Pinpoint the cell where the given text exists, returning its (X, Y) midpoint coordinate. 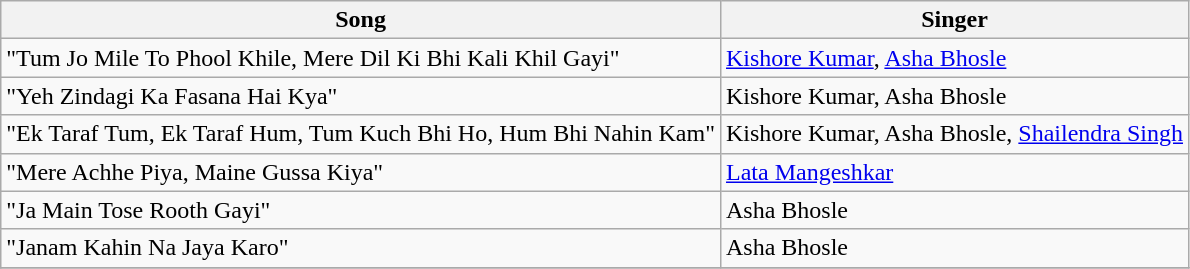
Song (361, 20)
Kishore Kumar, Asha Bhosle, Shailendra Singh (954, 134)
"Yeh Zindagi Ka Fasana Hai Kya" (361, 96)
"Tum Jo Mile To Phool Khile, Mere Dil Ki Bhi Kali Khil Gayi" (361, 58)
"Ek Taraf Tum, Ek Taraf Hum, Tum Kuch Bhi Ho, Hum Bhi Nahin Kam" (361, 134)
"Ja Main Tose Rooth Gayi" (361, 210)
Lata Mangeshkar (954, 172)
"Janam Kahin Na Jaya Karo" (361, 248)
Singer (954, 20)
"Mere Achhe Piya, Maine Gussa Kiya" (361, 172)
